Output the [x, y] coordinate of the center of the cell containing the given text.  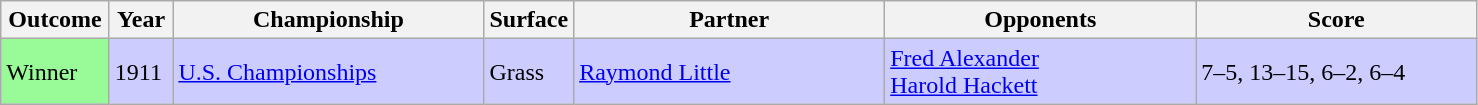
U.S. Championships [328, 72]
Partner [730, 20]
Fred Alexander Harold Hackett [1040, 72]
Championship [328, 20]
Outcome [56, 20]
1911 [141, 72]
Winner [56, 72]
Score [1336, 20]
Year [141, 20]
7–5, 13–15, 6–2, 6–4 [1336, 72]
Raymond Little [730, 72]
Opponents [1040, 20]
Surface [529, 20]
Grass [529, 72]
